Identify which cell holds the provided text, then report its (x, y) central coordinate. 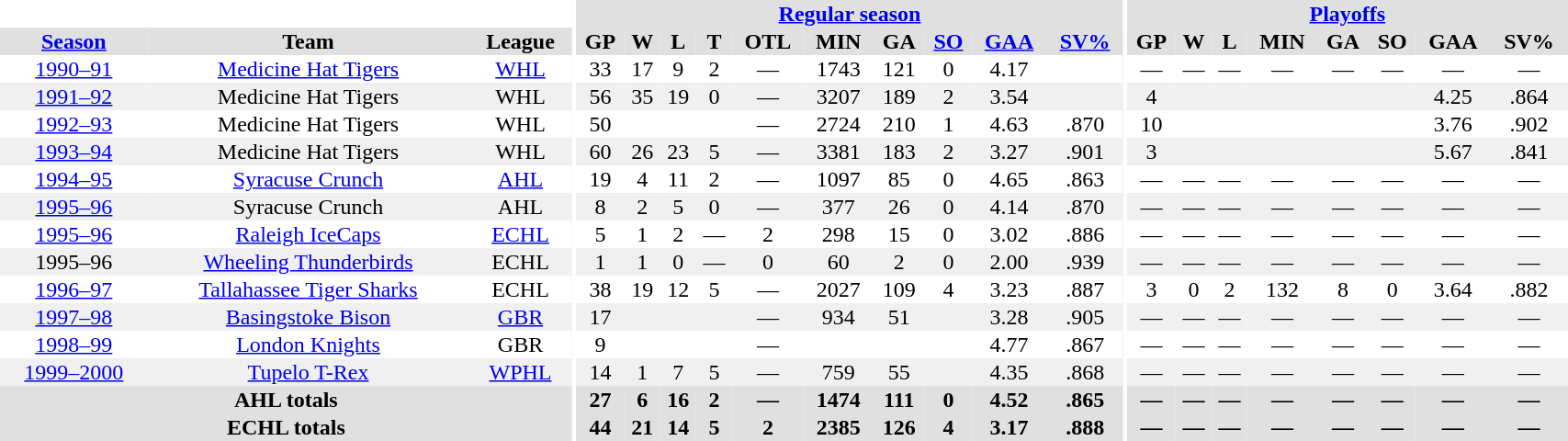
2385 (839, 427)
Tallahassee Tiger Sharks (309, 289)
23 (678, 152)
.905 (1085, 317)
London Knights (309, 345)
189 (899, 96)
121 (899, 69)
126 (899, 427)
51 (899, 317)
55 (899, 372)
Basingstoke Bison (309, 317)
50 (601, 124)
1996–97 (73, 289)
WPHL (520, 372)
298 (839, 234)
.882 (1529, 289)
.841 (1529, 152)
Wheeling Thunderbirds (309, 262)
11 (678, 179)
.901 (1085, 152)
3381 (839, 152)
35 (643, 96)
1991–92 (73, 96)
44 (601, 427)
377 (839, 207)
4.14 (1010, 207)
33 (601, 69)
3207 (839, 96)
1474 (839, 400)
.867 (1085, 345)
10 (1152, 124)
Raleigh IceCaps (309, 234)
1999–2000 (73, 372)
.868 (1085, 372)
2724 (839, 124)
21 (643, 427)
183 (899, 152)
7 (678, 372)
.886 (1085, 234)
1097 (839, 179)
934 (839, 317)
3.28 (1010, 317)
.939 (1085, 262)
3.54 (1010, 96)
1990–91 (73, 69)
League (520, 41)
132 (1282, 289)
4.25 (1453, 96)
4.63 (1010, 124)
Playoffs (1347, 14)
2.00 (1010, 262)
4.17 (1010, 69)
Regular season (850, 14)
56 (601, 96)
5.67 (1453, 152)
3.02 (1010, 234)
759 (839, 372)
.863 (1085, 179)
1743 (839, 69)
3.23 (1010, 289)
AHL totals (287, 400)
15 (899, 234)
1994–95 (73, 179)
4.52 (1010, 400)
ECHL totals (287, 427)
1992–93 (73, 124)
1998–99 (73, 345)
210 (899, 124)
.887 (1085, 289)
4.77 (1010, 345)
16 (678, 400)
111 (899, 400)
3.64 (1453, 289)
.888 (1085, 427)
.902 (1529, 124)
Team (309, 41)
1993–94 (73, 152)
3.17 (1010, 427)
3.76 (1453, 124)
Tupelo T-Rex (309, 372)
12 (678, 289)
6 (643, 400)
OTL (768, 41)
27 (601, 400)
.865 (1085, 400)
4.35 (1010, 372)
3.27 (1010, 152)
1997–98 (73, 317)
Season (73, 41)
38 (601, 289)
4.65 (1010, 179)
2027 (839, 289)
T (715, 41)
85 (899, 179)
109 (899, 289)
.864 (1529, 96)
